Locate the cell with the specified text and output its (X, Y) center coordinate. 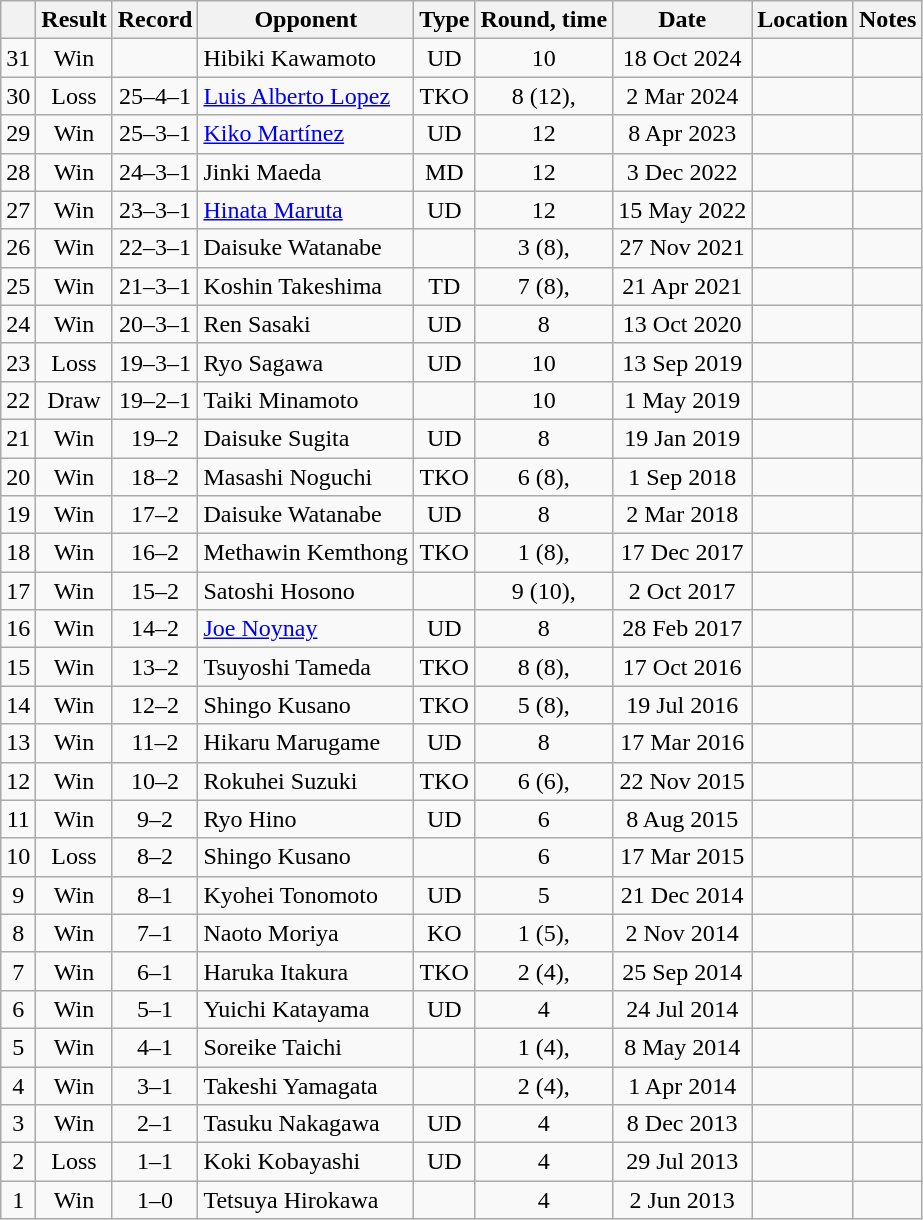
Round, time (544, 20)
Ren Sasaki (306, 324)
9 (18, 895)
6–1 (155, 971)
Takeshi Yamagata (306, 1085)
11–2 (155, 743)
Satoshi Hosono (306, 591)
25–3–1 (155, 134)
8–2 (155, 857)
16 (18, 629)
Hinata Maruta (306, 210)
28 (18, 172)
21–3–1 (155, 286)
1 (8), (544, 553)
30 (18, 96)
Hibiki Kawamoto (306, 58)
1 May 2019 (682, 400)
24 Jul 2014 (682, 1009)
28 Feb 2017 (682, 629)
Record (155, 20)
20 (18, 477)
Rokuhei Suzuki (306, 781)
18 Oct 2024 (682, 58)
6 (6), (544, 781)
3–1 (155, 1085)
2 Mar 2024 (682, 96)
25 (18, 286)
17 Mar 2016 (682, 743)
Notes (887, 20)
14 (18, 705)
1 (5), (544, 933)
Type (444, 20)
15 (18, 667)
7 (8), (544, 286)
23–3–1 (155, 210)
1 (4), (544, 1047)
27 (18, 210)
8 (12), (544, 96)
29 (18, 134)
2 Oct 2017 (682, 591)
Hikaru Marugame (306, 743)
1–1 (155, 1162)
24–3–1 (155, 172)
Yuichi Katayama (306, 1009)
Koki Kobayashi (306, 1162)
15–2 (155, 591)
5–1 (155, 1009)
2 Mar 2018 (682, 515)
Naoto Moriya (306, 933)
8 Apr 2023 (682, 134)
4–1 (155, 1047)
Location (803, 20)
7–1 (155, 933)
18 (18, 553)
17–2 (155, 515)
Kyohei Tonomoto (306, 895)
Jinki Maeda (306, 172)
19 Jan 2019 (682, 438)
Result (74, 20)
21 (18, 438)
27 Nov 2021 (682, 248)
Koshin Takeshima (306, 286)
Tsuyoshi Tameda (306, 667)
KO (444, 933)
3 (8), (544, 248)
TD (444, 286)
11 (18, 819)
26 (18, 248)
17 Mar 2015 (682, 857)
13 Sep 2019 (682, 362)
2 Jun 2013 (682, 1200)
8 (8), (544, 667)
22–3–1 (155, 248)
1 Sep 2018 (682, 477)
7 (18, 971)
23 (18, 362)
10–2 (155, 781)
21 Apr 2021 (682, 286)
Ryo Sagawa (306, 362)
19 (18, 515)
29 Jul 2013 (682, 1162)
Haruka Itakura (306, 971)
22 Nov 2015 (682, 781)
3 Dec 2022 (682, 172)
19 Jul 2016 (682, 705)
Daisuke Sugita (306, 438)
1 Apr 2014 (682, 1085)
17 Dec 2017 (682, 553)
6 (8), (544, 477)
Tasuku Nakagawa (306, 1124)
Joe Noynay (306, 629)
13 (18, 743)
Ryo Hino (306, 819)
25 Sep 2014 (682, 971)
17 Oct 2016 (682, 667)
24 (18, 324)
MD (444, 172)
5 (8), (544, 705)
9 (10), (544, 591)
Soreike Taichi (306, 1047)
Opponent (306, 20)
Masashi Noguchi (306, 477)
8 May 2014 (682, 1047)
19–2–1 (155, 400)
25–4–1 (155, 96)
17 (18, 591)
12–2 (155, 705)
Draw (74, 400)
13–2 (155, 667)
9–2 (155, 819)
14–2 (155, 629)
8–1 (155, 895)
2 (18, 1162)
31 (18, 58)
Luis Alberto Lopez (306, 96)
1 (18, 1200)
Date (682, 20)
19–2 (155, 438)
3 (18, 1124)
20–3–1 (155, 324)
Methawin Kemthong (306, 553)
22 (18, 400)
2 Nov 2014 (682, 933)
21 Dec 2014 (682, 895)
Taiki Minamoto (306, 400)
1–0 (155, 1200)
16–2 (155, 553)
Tetsuya Hirokawa (306, 1200)
2–1 (155, 1124)
13 Oct 2020 (682, 324)
18–2 (155, 477)
8 Aug 2015 (682, 819)
19–3–1 (155, 362)
Kiko Martínez (306, 134)
15 May 2022 (682, 210)
8 Dec 2013 (682, 1124)
